Capture the cell that displays the provided text and extract its (X, Y) central coordinate. 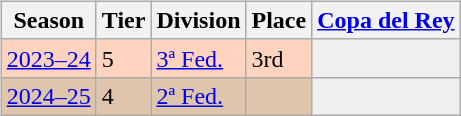
2024–25 (48, 96)
3ª Fed. (198, 58)
4 (124, 96)
5 (124, 58)
Place (279, 20)
Copa del Rey (386, 20)
3rd (279, 58)
Tier (124, 20)
Division (198, 20)
Season (48, 20)
2ª Fed. (198, 96)
2023–24 (48, 58)
